Search for the cell housing the specified text and yield its [X, Y] center coordinate. 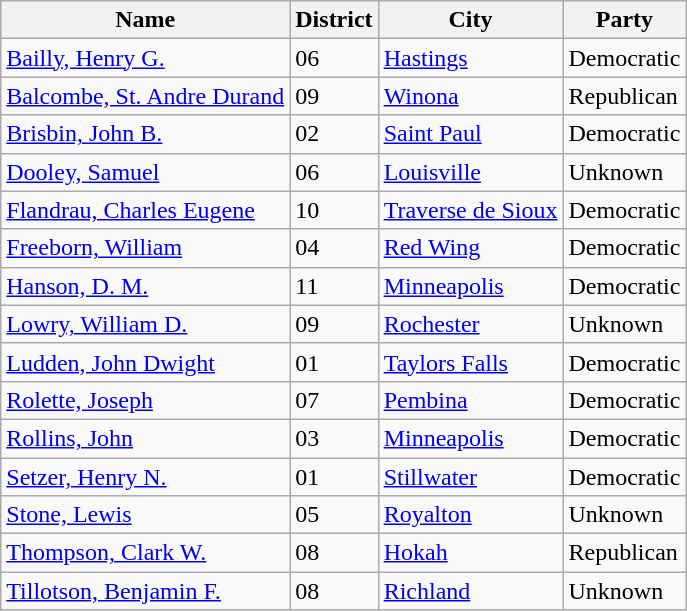
Hanson, D. M. [146, 286]
Pembina [470, 400]
Rochester [470, 324]
Hastings [470, 58]
11 [334, 286]
Winona [470, 96]
Balcombe, St. Andre Durand [146, 96]
Bailly, Henry G. [146, 58]
Taylors Falls [470, 362]
04 [334, 248]
Red Wing [470, 248]
Brisbin, John B. [146, 134]
10 [334, 210]
Royalton [470, 515]
Thompson, Clark W. [146, 553]
Dooley, Samuel [146, 172]
Hokah [470, 553]
Party [624, 20]
Rollins, John [146, 438]
Louisville [470, 172]
Lowry, William D. [146, 324]
Saint Paul [470, 134]
03 [334, 438]
Richland [470, 591]
07 [334, 400]
Flandrau, Charles Eugene [146, 210]
Rolette, Joseph [146, 400]
Freeborn, William [146, 248]
City [470, 20]
Tillotson, Benjamin F. [146, 591]
Ludden, John Dwight [146, 362]
05 [334, 515]
Stillwater [470, 477]
Traverse de Sioux [470, 210]
Setzer, Henry N. [146, 477]
Stone, Lewis [146, 515]
02 [334, 134]
Name [146, 20]
District [334, 20]
